Search for the cell housing the specified text and yield its [X, Y] center coordinate. 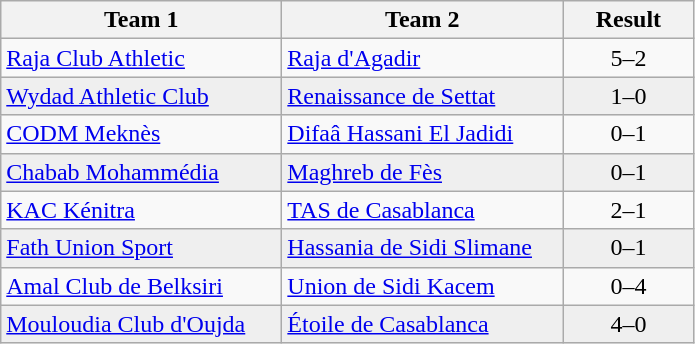
Mouloudia Club d'Oujda [142, 324]
0–4 [628, 286]
Team 2 [422, 20]
KAC Kénitra [142, 210]
Renaissance de Settat [422, 96]
Result [628, 20]
Amal Club de Belksiri [142, 286]
Chabab Mohammédia [142, 172]
4–0 [628, 324]
CODM Meknès [142, 134]
Étoile de Casablanca [422, 324]
Team 1 [142, 20]
Union de Sidi Kacem [422, 286]
Hassania de Sidi Slimane [422, 248]
Raja Club Athletic [142, 58]
5–2 [628, 58]
2–1 [628, 210]
Raja d'Agadir [422, 58]
Maghreb de Fès [422, 172]
1–0 [628, 96]
TAS de Casablanca [422, 210]
Difaâ Hassani El Jadidi [422, 134]
Fath Union Sport [142, 248]
Wydad Athletic Club [142, 96]
